Pinpoint the cell where the given text exists, returning its (x, y) midpoint coordinate. 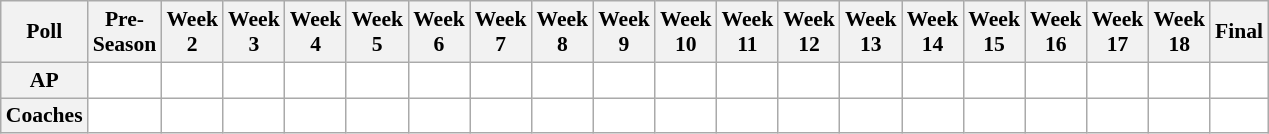
Week2 (192, 32)
Week10 (686, 32)
Week3 (254, 32)
AP (44, 80)
Week4 (316, 32)
Week9 (624, 32)
Week5 (377, 32)
Week13 (871, 32)
Week12 (809, 32)
Final (1239, 32)
Poll (44, 32)
Week8 (562, 32)
Week6 (439, 32)
Week11 (748, 32)
Week17 (1118, 32)
Coaches (44, 116)
Week15 (994, 32)
Week18 (1179, 32)
Week16 (1056, 32)
Week7 (501, 32)
Pre-Season (125, 32)
Week14 (933, 32)
